Return [X, Y] of the center of cell containing provided text 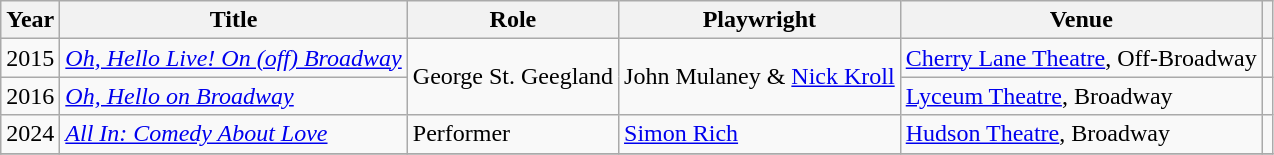
2024 [30, 134]
Performer [512, 134]
Year [30, 20]
Hudson Theatre, Broadway [1081, 134]
Playwright [760, 20]
Oh, Hello Live! On (off) Broadway [234, 58]
John Mulaney & Nick Kroll [760, 77]
Title [234, 20]
Simon Rich [760, 134]
Lyceum Theatre, Broadway [1081, 96]
Cherry Lane Theatre, Off-Broadway [1081, 58]
2015 [30, 58]
All In: Comedy About Love [234, 134]
Role [512, 20]
Oh, Hello on Broadway [234, 96]
2016 [30, 96]
George St. Geegland [512, 77]
Venue [1081, 20]
